Output the [X, Y] coordinate of the center of the cell containing the given text.  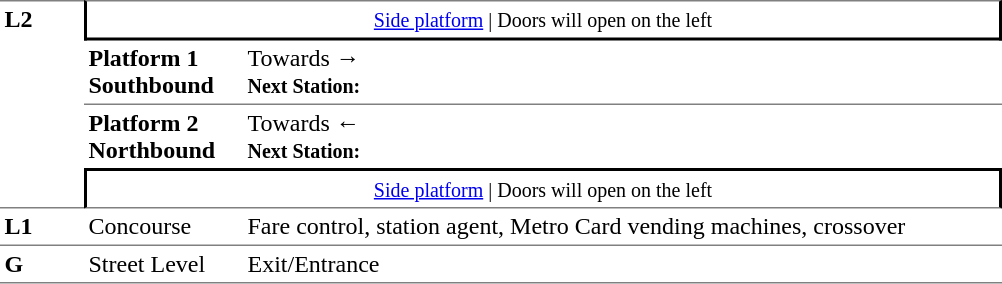
L1 [42, 226]
Fare control, station agent, Metro Card vending machines, crossover [622, 226]
G [42, 264]
Towards → Next Station: [622, 72]
Concourse [164, 226]
Exit/Entrance [622, 264]
Street Level [164, 264]
L2 [42, 104]
Platform 1Southbound [164, 72]
Towards ← Next Station: [622, 136]
Platform 2Northbound [164, 136]
